Detect which cell encompasses the target text, then output its [X, Y] center coordinate. 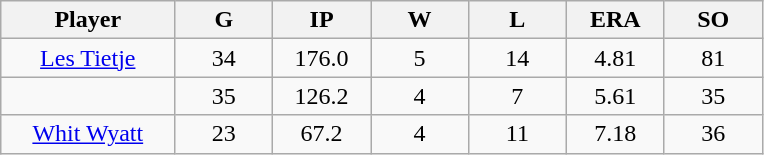
67.2 [322, 134]
4.81 [615, 58]
Player [88, 20]
5 [420, 58]
Whit Wyatt [88, 134]
G [224, 20]
14 [517, 58]
126.2 [322, 96]
23 [224, 134]
IP [322, 20]
W [420, 20]
81 [713, 58]
36 [713, 134]
7 [517, 96]
L [517, 20]
34 [224, 58]
7.18 [615, 134]
ERA [615, 20]
11 [517, 134]
176.0 [322, 58]
5.61 [615, 96]
SO [713, 20]
Les Tietje [88, 58]
